Capture the cell that displays the provided text and extract its (X, Y) central coordinate. 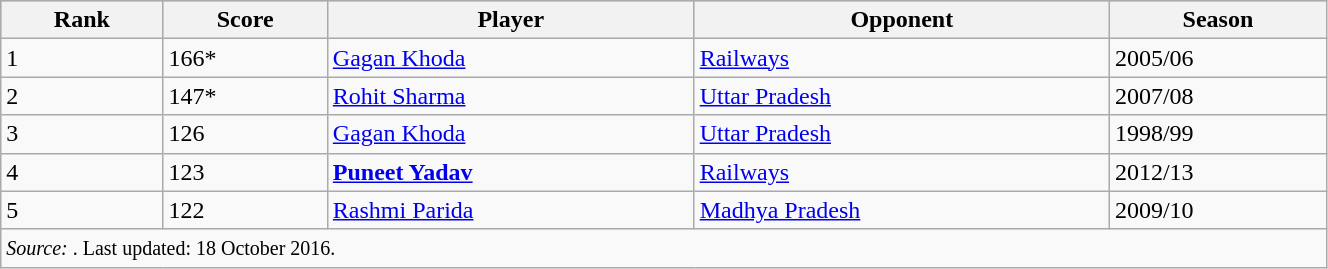
Opponent (902, 20)
5 (82, 210)
2 (82, 96)
Rashmi Parida (510, 210)
2012/13 (1218, 172)
4 (82, 172)
Season (1218, 20)
Player (510, 20)
166* (245, 58)
147* (245, 96)
2005/06 (1218, 58)
Score (245, 20)
1998/99 (1218, 134)
123 (245, 172)
Puneet Yadav (510, 172)
Rank (82, 20)
Rohit Sharma (510, 96)
2007/08 (1218, 96)
2009/10 (1218, 210)
126 (245, 134)
3 (82, 134)
122 (245, 210)
Source: . Last updated: 18 October 2016. (664, 248)
Madhya Pradesh (902, 210)
1 (82, 58)
